Extract the [X, Y] coordinate from the center of the cell holding the provided text.  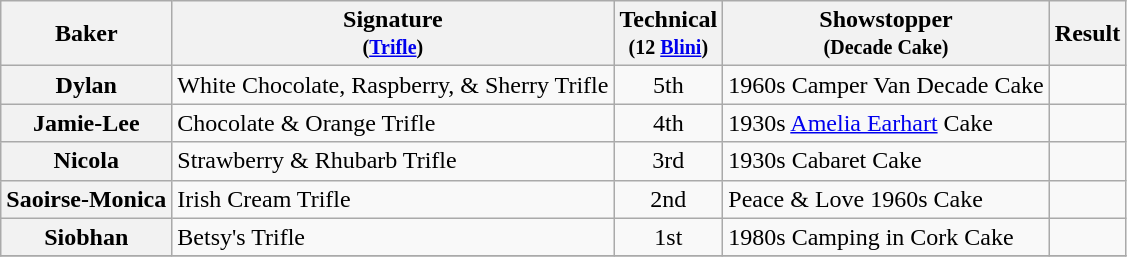
1980s Camping in Cork Cake [886, 237]
2nd [668, 199]
Siobhan [86, 237]
Nicola [86, 161]
Irish Cream Trifle [393, 199]
Jamie-Lee [86, 123]
1930s Amelia Earhart Cake [886, 123]
Betsy's Trifle [393, 237]
Result [1087, 34]
Dylan [86, 85]
Chocolate & Orange Trifle [393, 123]
Technical(12 Blini) [668, 34]
1960s Camper Van Decade Cake [886, 85]
1930s Cabaret Cake [886, 161]
White Chocolate, Raspberry, & Sherry Trifle [393, 85]
Saoirse-Monica [86, 199]
Baker [86, 34]
Peace & Love 1960s Cake [886, 199]
Signature(Trifle) [393, 34]
5th [668, 85]
4th [668, 123]
Showstopper(Decade Cake) [886, 34]
1st [668, 237]
3rd [668, 161]
Strawberry & Rhubarb Trifle [393, 161]
